Determine the (X, Y) coordinate at the center of the cell enclosing the given text.  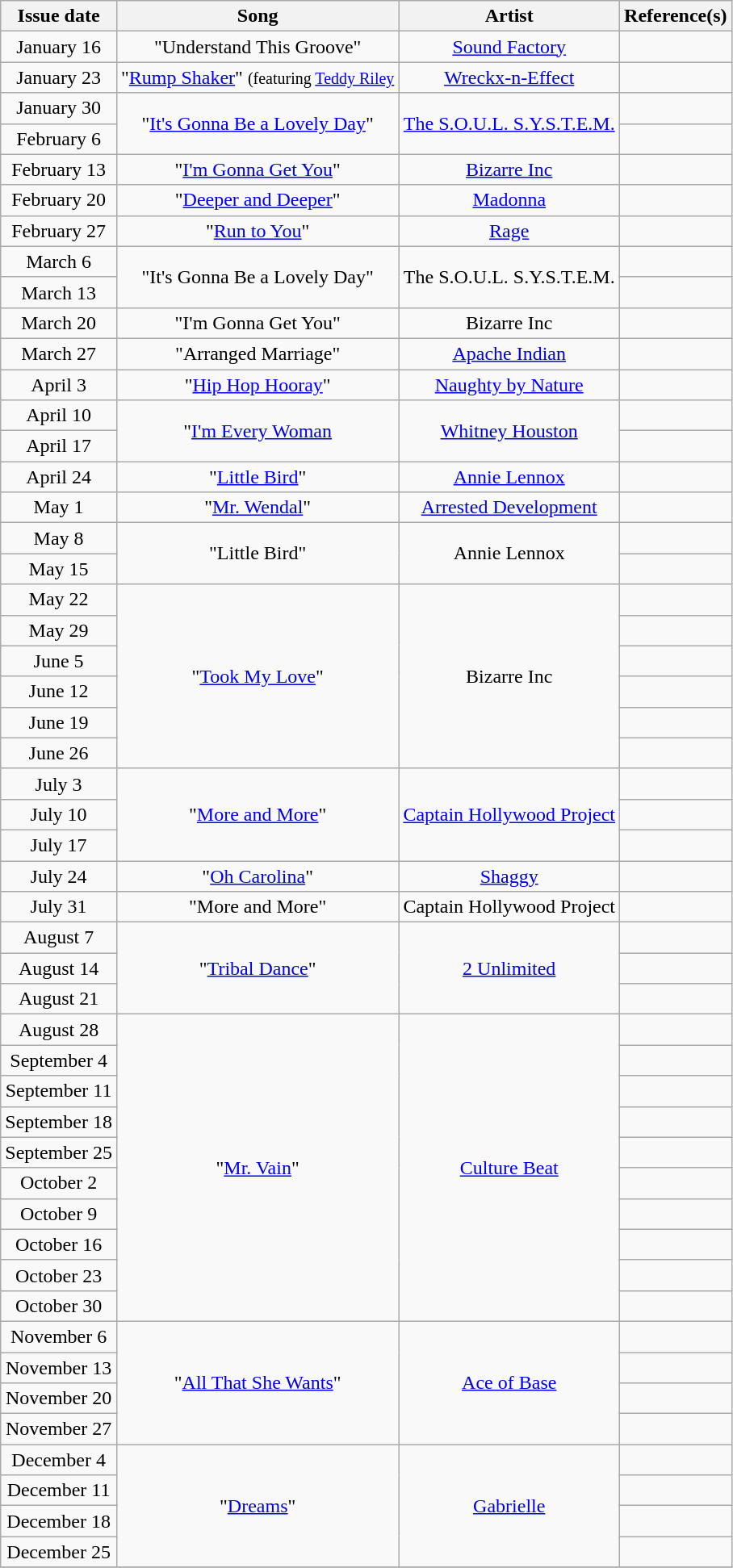
"Mr. Wendal" (257, 508)
May 15 (59, 569)
December 4 (59, 1460)
Culture Beat (509, 1169)
"Mr. Vain" (257, 1169)
Sound Factory (509, 47)
February 20 (59, 200)
March 13 (59, 292)
March 6 (59, 261)
"Run to You" (257, 231)
December 18 (59, 1521)
"Deeper and Deeper" (257, 200)
October 16 (59, 1244)
April 24 (59, 477)
October 9 (59, 1214)
Song (257, 16)
February 6 (59, 139)
September 4 (59, 1060)
"Rump Shaker" (featuring Teddy Riley (257, 77)
November 20 (59, 1399)
March 27 (59, 353)
January 23 (59, 77)
May 8 (59, 538)
"Arranged Marriage" (257, 353)
"Tribal Dance" (257, 968)
December 11 (59, 1491)
October 2 (59, 1183)
June 19 (59, 722)
September 25 (59, 1152)
"Oh Carolina" (257, 876)
October 30 (59, 1306)
July 24 (59, 876)
November 27 (59, 1429)
July 10 (59, 814)
December 25 (59, 1552)
November 6 (59, 1336)
April 17 (59, 446)
August 14 (59, 968)
June 12 (59, 692)
April 10 (59, 416)
"Understand This Groove" (257, 47)
"Took My Love" (257, 676)
"All That She Wants" (257, 1382)
Shaggy (509, 876)
January 16 (59, 47)
June 26 (59, 753)
January 30 (59, 108)
"I'm Every Woman (257, 431)
May 22 (59, 600)
July 31 (59, 907)
February 13 (59, 169)
"Hip Hop Hooray" (257, 385)
Ace of Base (509, 1382)
Naughty by Nature (509, 385)
Whitney Houston (509, 431)
May 1 (59, 508)
February 27 (59, 231)
Wreckx-n-Effect (509, 77)
June 5 (59, 661)
August 21 (59, 999)
April 3 (59, 385)
October 23 (59, 1275)
"Dreams" (257, 1506)
Gabrielle (509, 1506)
November 13 (59, 1368)
July 3 (59, 784)
Apache Indian (509, 353)
Arrested Development (509, 508)
Reference(s) (676, 16)
March 20 (59, 323)
August 28 (59, 1030)
Artist (509, 16)
July 17 (59, 845)
August 7 (59, 938)
2 Unlimited (509, 968)
September 18 (59, 1122)
Rage (509, 231)
September 11 (59, 1091)
Issue date (59, 16)
Madonna (509, 200)
May 29 (59, 630)
